Extract the [X, Y] coordinate from the center of the cell holding the provided text.  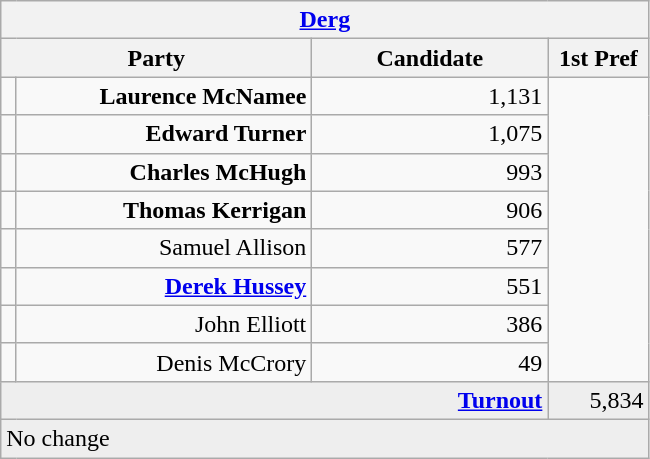
1,131 [430, 96]
Thomas Kerrigan [164, 210]
49 [430, 362]
Charles McHugh [164, 172]
5,834 [598, 400]
John Elliott [164, 324]
Edward Turner [164, 134]
386 [430, 324]
Samuel Allison [164, 248]
No change [325, 438]
Denis McCrory [164, 362]
Candidate [430, 58]
Laurence McNamee [164, 96]
577 [430, 248]
Derg [325, 20]
Derek Hussey [164, 286]
1,075 [430, 134]
993 [430, 172]
906 [430, 210]
1st Pref [598, 58]
551 [430, 286]
Turnout [274, 400]
Party [156, 58]
